From the cell containing the given text, extract its center point as [x, y] coordinate. 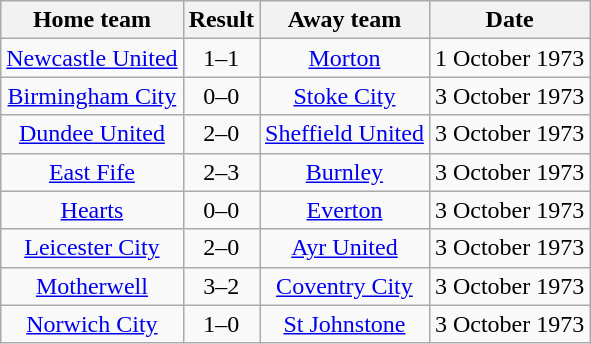
East Fife [92, 172]
Home team [92, 20]
Date [509, 20]
St Johnstone [345, 324]
Newcastle United [92, 58]
1–1 [221, 58]
Dundee United [92, 134]
Leicester City [92, 248]
Away team [345, 20]
Birmingham City [92, 96]
3–2 [221, 286]
Motherwell [92, 286]
Sheffield United [345, 134]
1–0 [221, 324]
Hearts [92, 210]
Ayr United [345, 248]
Norwich City [92, 324]
Burnley [345, 172]
Stoke City [345, 96]
Morton [345, 58]
2–3 [221, 172]
Result [221, 20]
1 October 1973 [509, 58]
Coventry City [345, 286]
Everton [345, 210]
